Identify which cell holds the provided text, then report its (x, y) central coordinate. 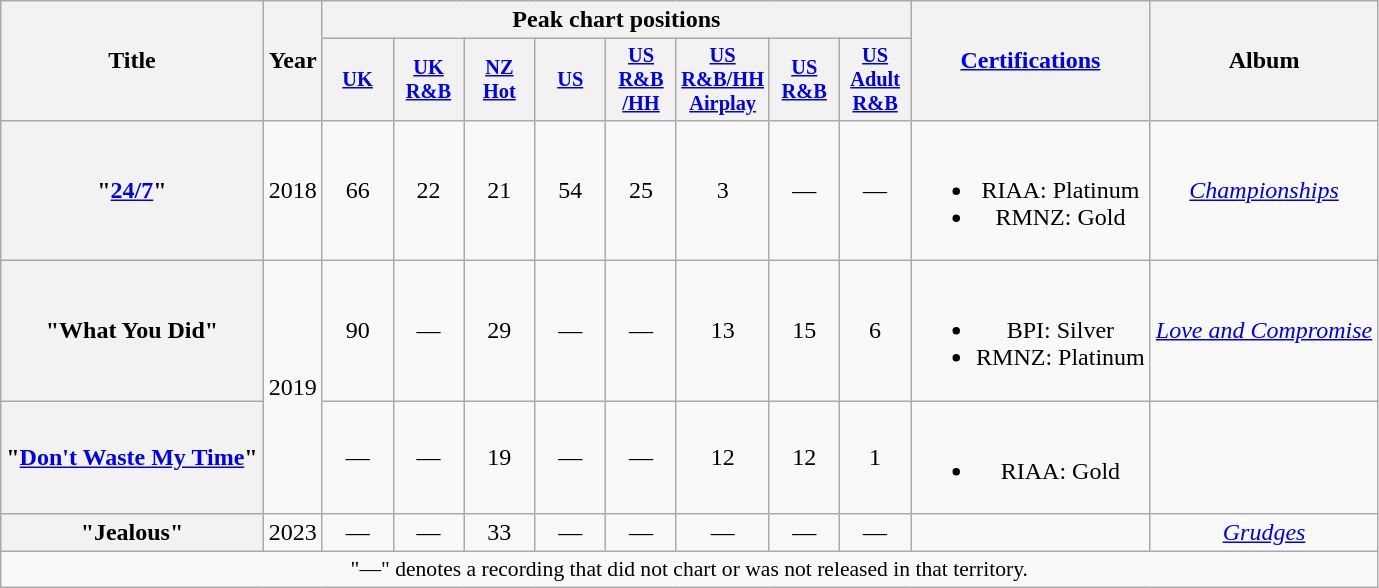
66 (358, 190)
13 (722, 331)
21 (500, 190)
6 (876, 331)
2018 (292, 190)
UKR&B (428, 80)
UK (358, 80)
19 (500, 458)
3 (722, 190)
90 (358, 331)
"Jealous" (132, 533)
"What You Did" (132, 331)
US (570, 80)
Championships (1264, 190)
15 (804, 331)
USR&B/HHAirplay (722, 80)
2023 (292, 533)
2019 (292, 388)
USAdultR&B (876, 80)
25 (642, 190)
USR&B (804, 80)
Grudges (1264, 533)
RIAA: Gold (1031, 458)
USR&B/HH (642, 80)
"Don't Waste My Time" (132, 458)
54 (570, 190)
"24/7" (132, 190)
RIAA: PlatinumRMNZ: Gold (1031, 190)
Peak chart positions (616, 20)
1 (876, 458)
BPI: SilverRMNZ: Platinum (1031, 331)
Certifications (1031, 61)
Year (292, 61)
Love and Compromise (1264, 331)
33 (500, 533)
Album (1264, 61)
Title (132, 61)
22 (428, 190)
"—" denotes a recording that did not chart or was not released in that territory. (690, 570)
NZHot (500, 80)
29 (500, 331)
